Output the [x, y] coordinate of the center of the cell containing the given text.  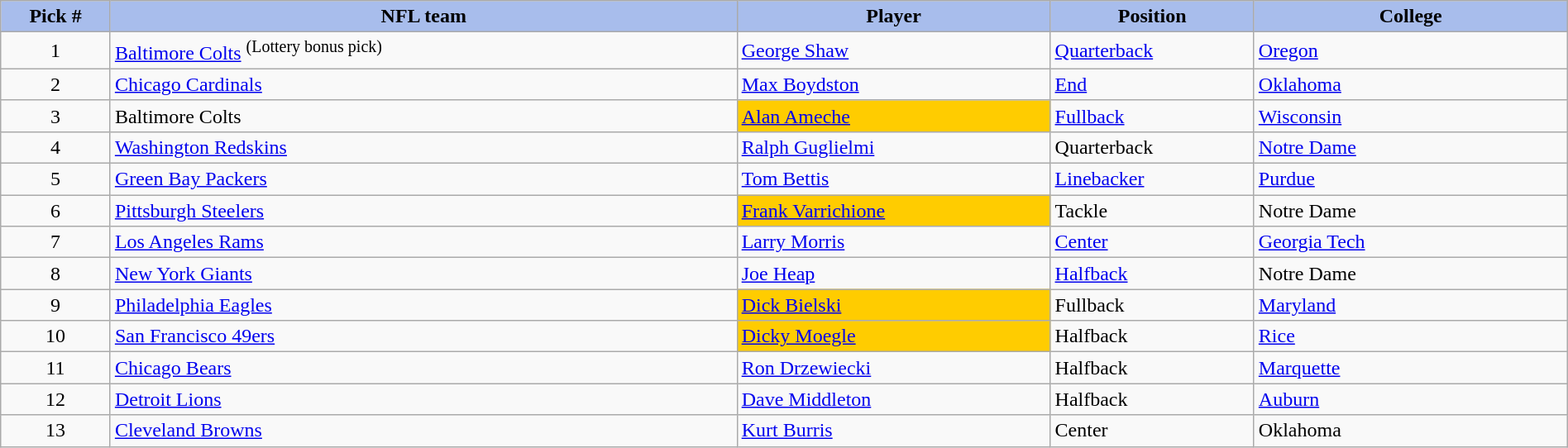
Pittsburgh Steelers [423, 211]
Detroit Lions [423, 399]
Frank Varrichione [893, 211]
1 [56, 51]
6 [56, 211]
11 [56, 368]
Auburn [1411, 399]
Ralph Guglielmi [893, 147]
Max Boydston [893, 84]
Joe Heap [893, 274]
Alan Ameche [893, 116]
Dick Bielski [893, 305]
7 [56, 242]
9 [56, 305]
Oregon [1411, 51]
Kurt Burris [893, 431]
Wisconsin [1411, 116]
Baltimore Colts (Lottery bonus pick) [423, 51]
George Shaw [893, 51]
12 [56, 399]
Tackle [1152, 211]
Purdue [1411, 179]
8 [56, 274]
4 [56, 147]
San Francisco 49ers [423, 336]
Marquette [1411, 368]
Position [1152, 17]
College [1411, 17]
Chicago Bears [423, 368]
New York Giants [423, 274]
2 [56, 84]
10 [56, 336]
Maryland [1411, 305]
Dicky Moegle [893, 336]
Player [893, 17]
End [1152, 84]
Larry Morris [893, 242]
NFL team [423, 17]
13 [56, 431]
Georgia Tech [1411, 242]
Washington Redskins [423, 147]
Cleveland Browns [423, 431]
Los Angeles Rams [423, 242]
Chicago Cardinals [423, 84]
Rice [1411, 336]
5 [56, 179]
Green Bay Packers [423, 179]
Linebacker [1152, 179]
3 [56, 116]
Pick # [56, 17]
Ron Drzewiecki [893, 368]
Dave Middleton [893, 399]
Baltimore Colts [423, 116]
Philadelphia Eagles [423, 305]
Tom Bettis [893, 179]
